For the text-containing cell, return its midpoint in [x, y] coordinate format. 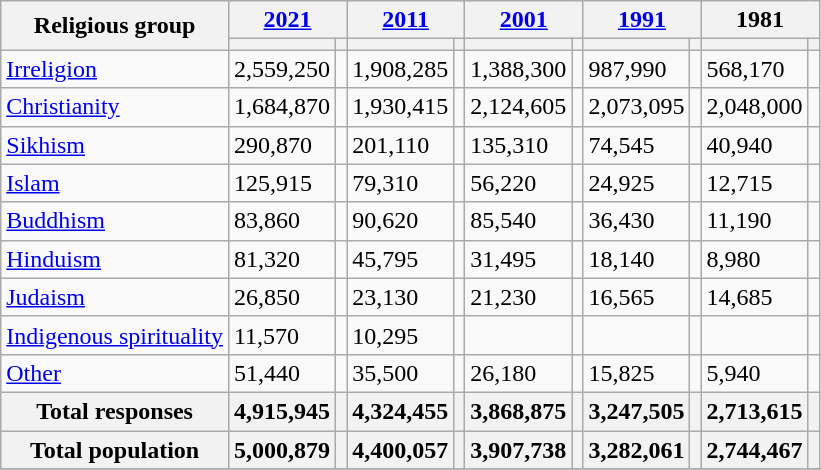
Buddhism [115, 221]
23,130 [400, 297]
14,685 [754, 297]
18,140 [636, 259]
85,540 [518, 221]
1981 [760, 20]
36,430 [636, 221]
2,744,467 [754, 449]
Hinduism [115, 259]
35,500 [400, 373]
2,048,000 [754, 107]
21,230 [518, 297]
90,620 [400, 221]
2011 [406, 20]
74,545 [636, 145]
Irreligion [115, 69]
16,565 [636, 297]
3,868,875 [518, 411]
4,400,057 [400, 449]
Judaism [115, 297]
12,715 [754, 183]
5,000,879 [282, 449]
290,870 [282, 145]
1,930,415 [400, 107]
3,907,738 [518, 449]
125,915 [282, 183]
Total population [115, 449]
40,940 [754, 145]
1,908,285 [400, 69]
26,180 [518, 373]
31,495 [518, 259]
83,860 [282, 221]
45,795 [400, 259]
4,915,945 [282, 411]
26,850 [282, 297]
2001 [524, 20]
1,684,870 [282, 107]
2,559,250 [282, 69]
81,320 [282, 259]
24,925 [636, 183]
Christianity [115, 107]
2,073,095 [636, 107]
56,220 [518, 183]
10,295 [400, 335]
11,570 [282, 335]
Other [115, 373]
Islam [115, 183]
2,713,615 [754, 411]
Religious group [115, 26]
8,980 [754, 259]
3,282,061 [636, 449]
4,324,455 [400, 411]
79,310 [400, 183]
1,388,300 [518, 69]
135,310 [518, 145]
987,990 [636, 69]
Sikhism [115, 145]
201,110 [400, 145]
2021 [287, 20]
1991 [642, 20]
5,940 [754, 373]
Total responses [115, 411]
3,247,505 [636, 411]
11,190 [754, 221]
568,170 [754, 69]
Indigenous spirituality [115, 335]
15,825 [636, 373]
51,440 [282, 373]
2,124,605 [518, 107]
